Return [x, y] of the center of cell containing provided text 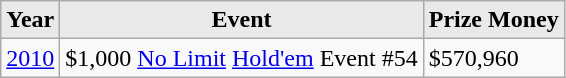
Year [30, 20]
Event [242, 20]
$570,960 [494, 58]
$1,000 No Limit Hold'em Event #54 [242, 58]
2010 [30, 58]
Prize Money [494, 20]
